Provide the [X, Y] coordinate of the cell's center where the given text is located.  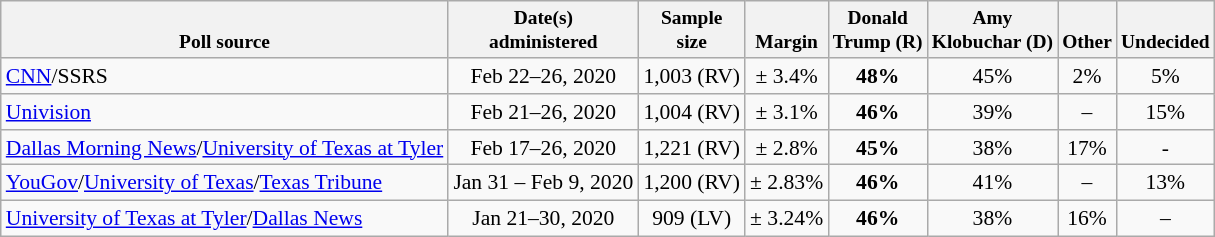
± 3.1% [786, 112]
Poll source [225, 30]
1,200 (RV) [692, 183]
15% [1165, 112]
University of Texas at Tyler/Dallas News [225, 219]
Margin [786, 30]
± 2.83% [786, 183]
DonaldTrump (R) [878, 30]
1,004 (RV) [692, 112]
5% [1165, 76]
Jan 31 – Feb 9, 2020 [543, 183]
48% [878, 76]
± 3.4% [786, 76]
1,221 (RV) [692, 148]
Date(s)administered [543, 30]
YouGov/University of Texas/Texas Tribune [225, 183]
CNN/SSRS [225, 76]
Samplesize [692, 30]
Feb 22–26, 2020 [543, 76]
Dallas Morning News/University of Texas at Tyler [225, 148]
17% [1088, 148]
Feb 21–26, 2020 [543, 112]
Undecided [1165, 30]
41% [992, 183]
1,003 (RV) [692, 76]
± 3.24% [786, 219]
± 2.8% [786, 148]
Other [1088, 30]
AmyKlobuchar (D) [992, 30]
Univision [225, 112]
13% [1165, 183]
2% [1088, 76]
909 (LV) [692, 219]
Feb 17–26, 2020 [543, 148]
16% [1088, 219]
39% [992, 112]
- [1165, 148]
Jan 21–30, 2020 [543, 219]
